Return (X, Y) of the center of cell containing provided text 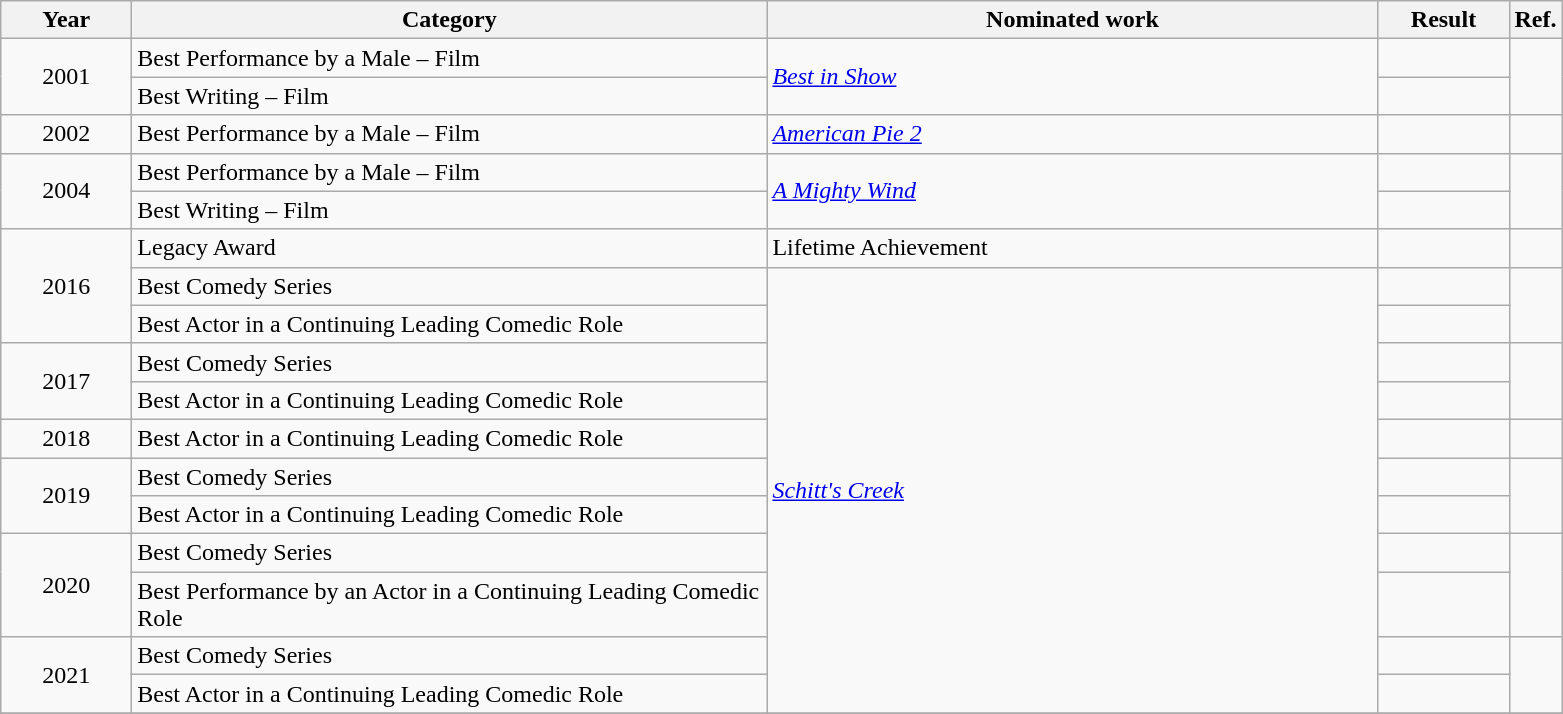
Lifetime Achievement (1072, 248)
Category (450, 20)
2020 (66, 586)
Schitt's Creek (1072, 490)
2018 (66, 438)
2016 (66, 286)
Result (1444, 20)
A Mighty Wind (1072, 191)
2017 (66, 381)
Ref. (1536, 20)
2001 (66, 77)
2002 (66, 134)
American Pie 2 (1072, 134)
Nominated work (1072, 20)
Legacy Award (450, 248)
2004 (66, 191)
Best in Show (1072, 77)
2019 (66, 496)
Best Performance by an Actor in a Continuing Leading Comedic Role (450, 604)
Year (66, 20)
2021 (66, 675)
